Output the [X, Y] coordinate of the center of the cell containing the given text.  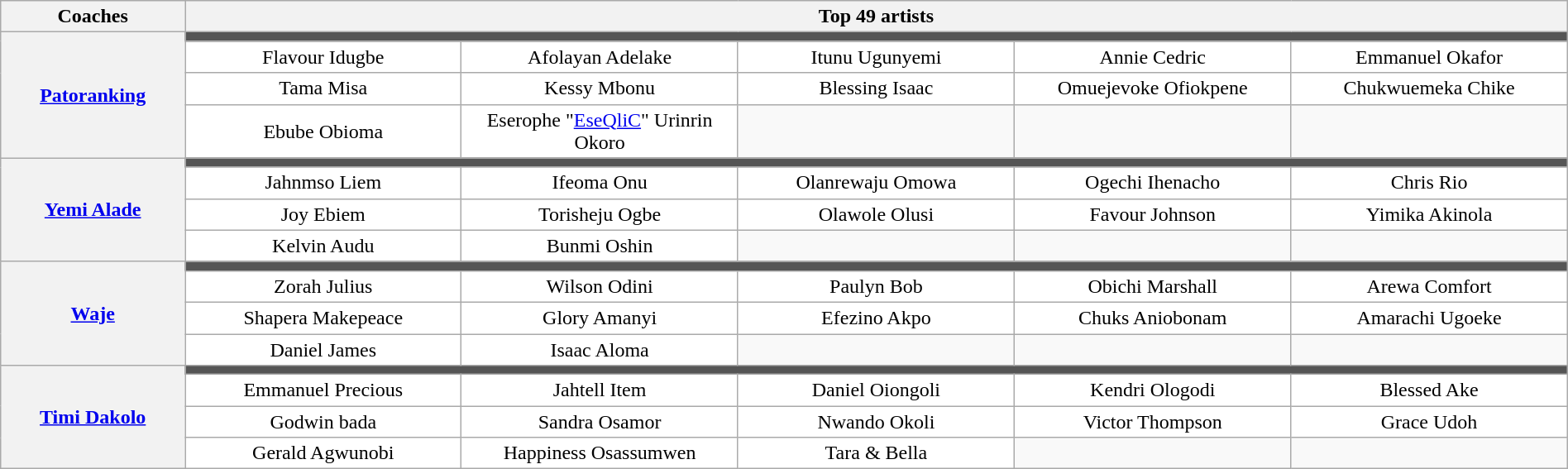
Afolayan Adelake [600, 57]
Happiness Osassumwen [600, 453]
Ogechi Ihenacho [1153, 183]
Isaac Aloma [600, 350]
Daniel James [323, 350]
Kessy Mbonu [600, 89]
Tama Misa [323, 89]
Gerald Agwunobi [323, 453]
Jahtell Item [600, 390]
Godwin bada [323, 422]
Joy Ebiem [323, 214]
Top 49 artists [877, 17]
Eserophe "EseQliC" Urinrin Okoro [600, 131]
Grace Udoh [1429, 422]
Emmanuel Okafor [1429, 57]
Amarachi Ugoeke [1429, 318]
Wilson Odini [600, 286]
Paulyn Bob [876, 286]
Yemi Alade [93, 210]
Chukwuemeka Chike [1429, 89]
Favour Johnson [1153, 214]
Arewa Comfort [1429, 286]
Shapera Makepeace [323, 318]
Itunu Ugunyemi [876, 57]
Efezino Akpo [876, 318]
Chuks Aniobonam [1153, 318]
Zorah Julius [323, 286]
Kelvin Audu [323, 246]
Flavour Idugbe [323, 57]
Yimika Akinola [1429, 214]
Ifeoma Onu [600, 183]
Torisheju Ogbe [600, 214]
Blessing Isaac [876, 89]
Tara & Bella [876, 453]
Waje [93, 313]
Bunmi Oshin [600, 246]
Sandra Osamor [600, 422]
Jahnmso Liem [323, 183]
Glory Amanyi [600, 318]
Victor Thompson [1153, 422]
Patoranking [93, 95]
Omuejevoke Ofiokpene [1153, 89]
Timi Dakolo [93, 417]
Olawole Olusi [876, 214]
Annie Cedric [1153, 57]
Coaches [93, 17]
Ebube Obioma [323, 131]
Chris Rio [1429, 183]
Emmanuel Precious [323, 390]
Blessed Ake [1429, 390]
Nwando Okoli [876, 422]
Kendri Ologodi [1153, 390]
Daniel Oiongoli [876, 390]
Obichi Marshall [1153, 286]
Olanrewaju Omowa [876, 183]
